Locate the cell with the specified text and output its [X, Y] center coordinate. 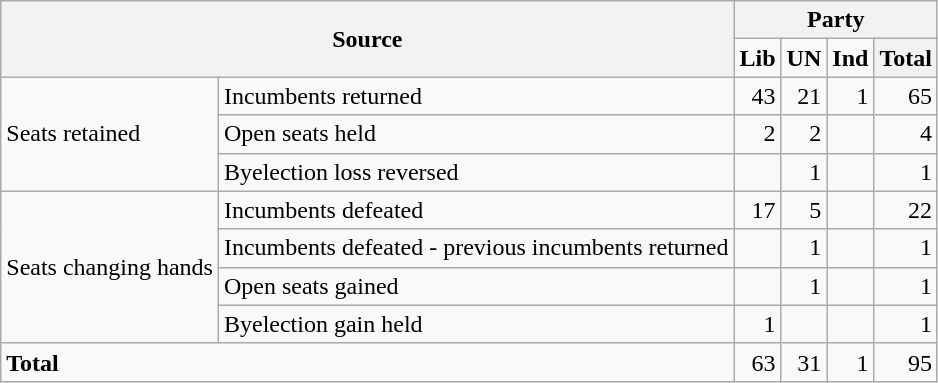
Byelection gain held [476, 324]
Incumbents returned [476, 96]
Seats changing hands [110, 267]
17 [758, 210]
Open seats gained [476, 286]
Seats retained [110, 134]
5 [804, 210]
22 [906, 210]
Incumbents defeated - previous incumbents returned [476, 248]
4 [906, 134]
63 [758, 362]
UN [804, 58]
65 [906, 96]
Incumbents defeated [476, 210]
95 [906, 362]
Open seats held [476, 134]
Source [368, 39]
Byelection loss reversed [476, 172]
Lib [758, 58]
43 [758, 96]
Ind [850, 58]
31 [804, 362]
Party [836, 20]
21 [804, 96]
